Search for the cell housing the specified text and yield its (x, y) center coordinate. 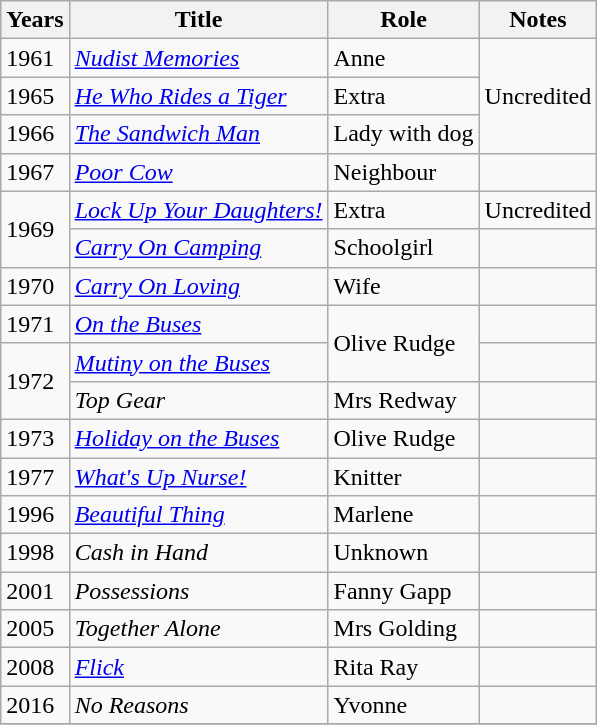
Fanny Gapp (404, 591)
Yvonne (404, 705)
2001 (35, 591)
1965 (35, 96)
1996 (35, 515)
1977 (35, 477)
Wife (404, 286)
Notes (538, 20)
1998 (35, 553)
Schoolgirl (404, 248)
Possessions (198, 591)
Mutiny on the Buses (198, 362)
Unknown (404, 553)
Mrs Redway (404, 400)
No Reasons (198, 705)
1961 (35, 58)
Years (35, 20)
Role (404, 20)
On the Buses (198, 324)
Nudist Memories (198, 58)
Lady with dog (404, 134)
Neighbour (404, 172)
2016 (35, 705)
Carry On Camping (198, 248)
1966 (35, 134)
Together Alone (198, 629)
1971 (35, 324)
Mrs Golding (404, 629)
1973 (35, 438)
What's Up Nurse! (198, 477)
Rita Ray (404, 667)
1970 (35, 286)
Title (198, 20)
Holiday on the Buses (198, 438)
The Sandwich Man (198, 134)
Marlene (404, 515)
1967 (35, 172)
Anne (404, 58)
1972 (35, 381)
Knitter (404, 477)
Top Gear (198, 400)
He Who Rides a Tiger (198, 96)
1969 (35, 229)
Flick (198, 667)
2008 (35, 667)
Beautiful Thing (198, 515)
Lock Up Your Daughters! (198, 210)
Poor Cow (198, 172)
Cash in Hand (198, 553)
Carry On Loving (198, 286)
2005 (35, 629)
